From the cell containing the given text, extract its center point as (X, Y) coordinate. 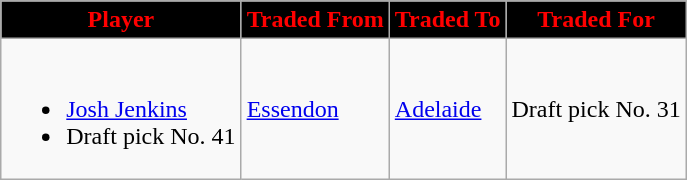
Adelaide (448, 109)
Traded From (315, 20)
Draft pick No. 31 (596, 109)
Josh JenkinsDraft pick No. 41 (121, 109)
Player (121, 20)
Traded For (596, 20)
Essendon (315, 109)
Traded To (448, 20)
